Capture the cell that displays the provided text and extract its [x, y] central coordinate. 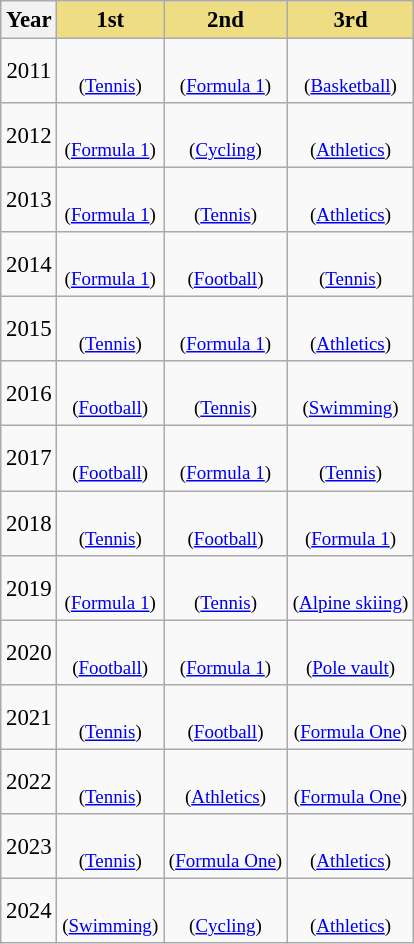
2017 [29, 458]
2018 [29, 524]
2014 [29, 264]
2012 [29, 136]
2nd [226, 20]
(Pole vault) [350, 652]
2016 [29, 394]
2024 [29, 910]
2015 [29, 330]
2021 [29, 716]
2020 [29, 652]
2022 [29, 782]
(Basketball) [350, 72]
Year [29, 20]
3rd [350, 20]
1st [110, 20]
2011 [29, 72]
2019 [29, 588]
2023 [29, 846]
2013 [29, 200]
(Alpine skiing) [350, 588]
